For the text-containing cell, return its midpoint in (x, y) coordinate format. 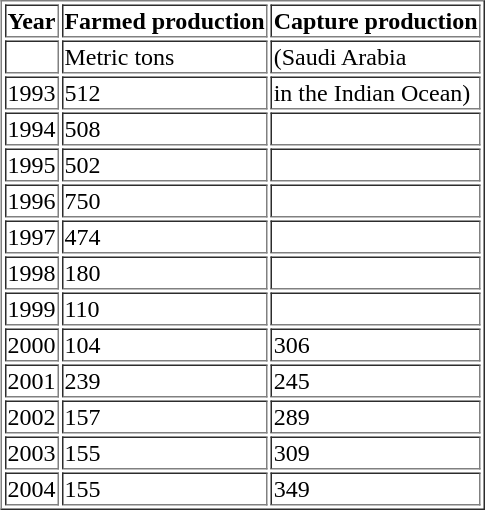
502 (164, 164)
Metric tons (164, 56)
349 (376, 488)
1999 (31, 308)
Year (31, 20)
104 (164, 344)
157 (164, 416)
1998 (31, 272)
in the Indian Ocean) (376, 92)
2002 (31, 416)
1997 (31, 236)
750 (164, 200)
2003 (31, 452)
2001 (31, 380)
1996 (31, 200)
2004 (31, 488)
1994 (31, 128)
Capture production (376, 20)
512 (164, 92)
1993 (31, 92)
110 (164, 308)
508 (164, 128)
2000 (31, 344)
239 (164, 380)
309 (376, 452)
(Saudi Arabia (376, 56)
306 (376, 344)
1995 (31, 164)
Farmed production (164, 20)
289 (376, 416)
180 (164, 272)
474 (164, 236)
245 (376, 380)
